Find where the given text appears and provide that cell's center as [X, Y] coordinate. 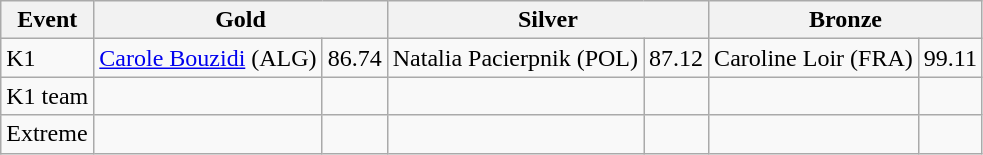
87.12 [676, 58]
K1 [48, 58]
Bronze [846, 20]
Natalia Pacierpnik (POL) [515, 58]
99.11 [950, 58]
Caroline Loir (FRA) [814, 58]
Silver [548, 20]
Gold [240, 20]
Event [48, 20]
K1 team [48, 96]
Extreme [48, 134]
86.74 [354, 58]
Carole Bouzidi (ALG) [208, 58]
